Find where the given text appears and provide that cell's center as (X, Y) coordinate. 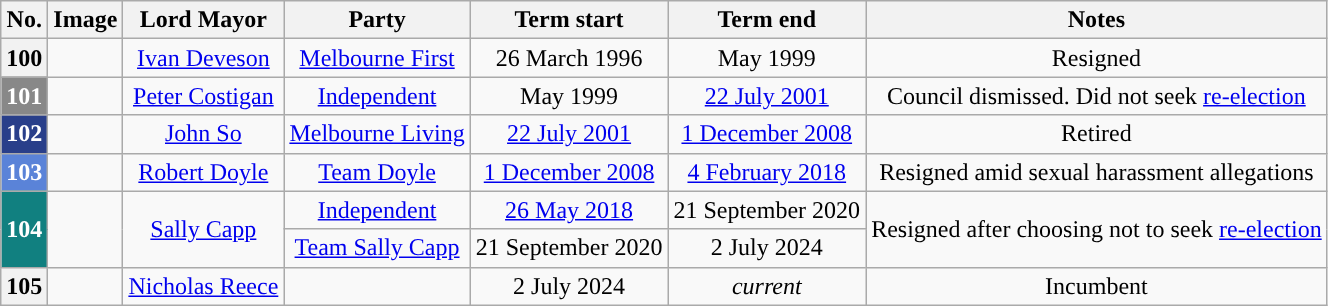
Nicholas Reece (204, 286)
104 (24, 229)
4 February 2018 (767, 172)
Melbourne Living (377, 134)
26 March 1996 (569, 58)
26 May 2018 (569, 210)
102 (24, 134)
Party (377, 20)
Lord Mayor (204, 20)
Peter Costigan (204, 96)
Team Doyle (377, 172)
Incumbent (1097, 286)
Resigned amid sexual harassment allegations (1097, 172)
Term end (767, 20)
Term start (569, 20)
Sally Capp (204, 229)
Resigned after choosing not to seek re-election (1097, 229)
Melbourne First (377, 58)
Council dismissed. Did not seek re-election (1097, 96)
Retired (1097, 134)
Robert Doyle (204, 172)
Resigned (1097, 58)
Notes (1097, 20)
105 (24, 286)
current (767, 286)
103 (24, 172)
101 (24, 96)
No. (24, 20)
Image (86, 20)
John So (204, 134)
Ivan Deveson (204, 58)
Team Sally Capp (377, 248)
100 (24, 58)
